Return the [X, Y] coordinate for the center point of the cell that contains the specified text.  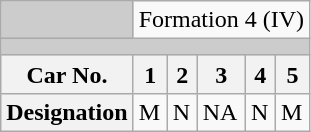
5 [292, 74]
3 [221, 74]
NA [221, 112]
Designation [67, 112]
2 [182, 74]
Car No. [67, 74]
4 [260, 74]
1 [150, 74]
Formation 4 (IV) [221, 20]
